Locate the cell with the specified text and output its [X, Y] center coordinate. 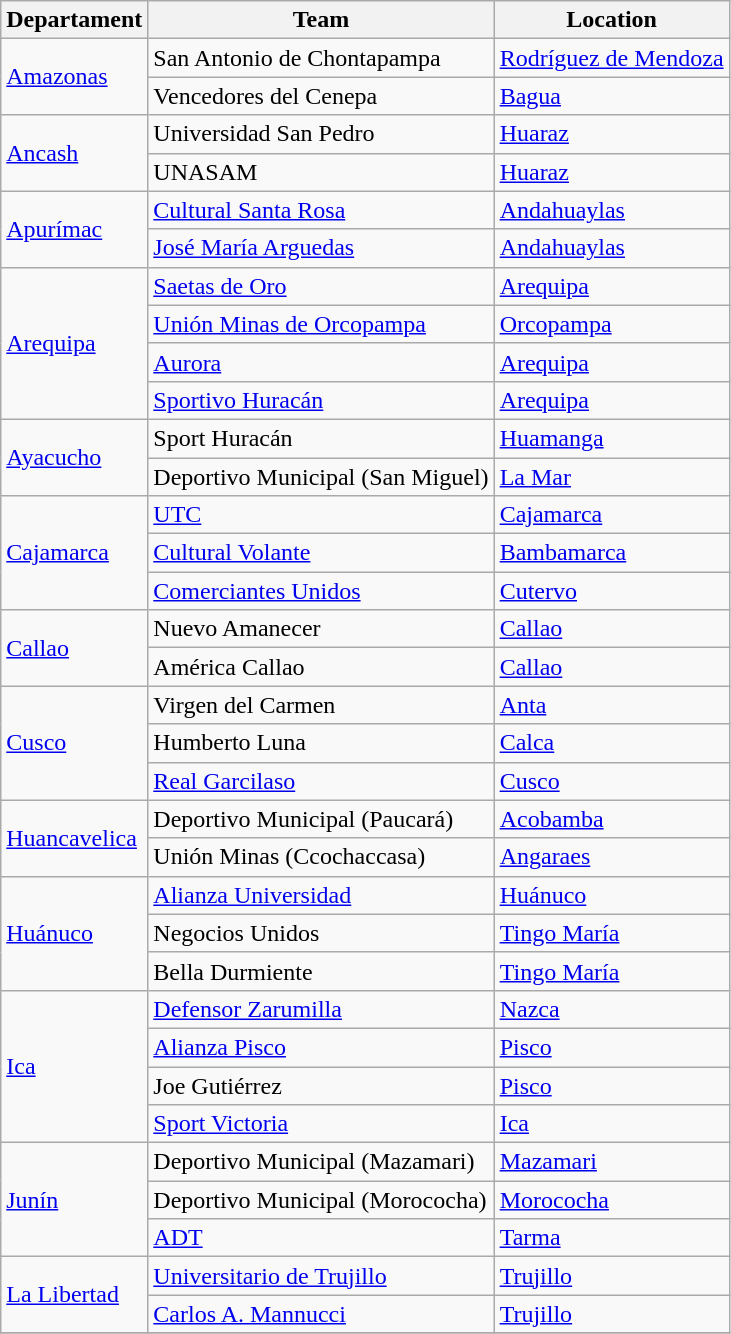
Location [612, 20]
Bambamarca [612, 553]
Real Garcilaso [321, 781]
Calca [612, 743]
Huamanga [612, 438]
UNASAM [321, 172]
Sportivo Huracán [321, 400]
Alianza Universidad [321, 895]
Defensor Zarumilla [321, 1009]
Tarma [612, 1238]
Departament [74, 20]
Deportivo Municipal (Mazamari) [321, 1162]
Anta [612, 705]
Vencedores del Cenepa [321, 96]
Carlos A. Mannucci [321, 1314]
Morococha [612, 1200]
Humberto Luna [321, 743]
Joe Gutiérrez [321, 1085]
Deportivo Municipal (Paucará) [321, 819]
Sport Victoria [321, 1124]
José María Arguedas [321, 248]
Deportivo Municipal (Morococha) [321, 1200]
Huancavelica [74, 838]
Deportivo Municipal (San Miguel) [321, 477]
Virgen del Carmen [321, 705]
UTC [321, 515]
Rodríguez de Mendoza [612, 58]
Saetas de Oro [321, 286]
Unión Minas de Orcopampa [321, 324]
Sport Huracán [321, 438]
Orcopampa [612, 324]
Nazca [612, 1009]
Mazamari [612, 1162]
La Libertad [74, 1295]
Unión Minas (Ccochaccasa) [321, 857]
San Antonio de Chontapampa [321, 58]
Universidad San Pedro [321, 134]
Cultural Santa Rosa [321, 210]
Ancash [74, 153]
Bella Durmiente [321, 971]
Nuevo Amanecer [321, 629]
Universitario de Trujillo [321, 1276]
Cutervo [612, 591]
Junín [74, 1200]
Comerciantes Unidos [321, 591]
Acobamba [612, 819]
Apurímac [74, 229]
Team [321, 20]
Negocios Unidos [321, 933]
Bagua [612, 96]
ADT [321, 1238]
Alianza Pisco [321, 1047]
América Callao [321, 667]
La Mar [612, 477]
Angaraes [612, 857]
Aurora [321, 362]
Amazonas [74, 77]
Ayacucho [74, 457]
Cultural Volante [321, 553]
